Detect which cell encompasses the target text, then output its [X, Y] center coordinate. 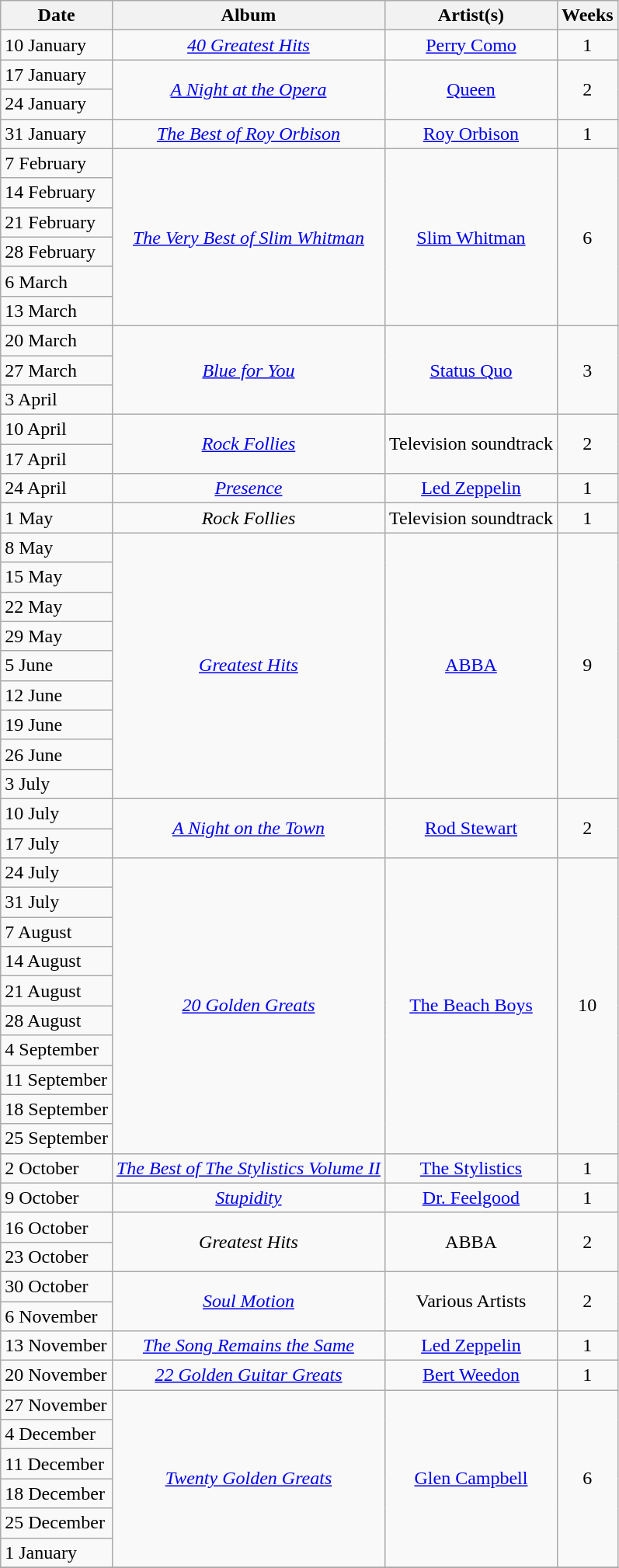
17 April [57, 459]
10 July [57, 813]
30 October [57, 1286]
11 September [57, 1080]
The Stylistics [471, 1168]
Stupidity [249, 1198]
Weeks [587, 16]
A Night at the Opera [249, 89]
24 January [57, 104]
Album [249, 16]
14 August [57, 961]
3 [587, 370]
Glen Campbell [471, 1479]
Date [57, 16]
25 December [57, 1523]
The Best of Roy Orbison [249, 134]
3 April [57, 400]
A Night on the Town [249, 828]
Slim Whitman [471, 237]
20 March [57, 340]
12 June [57, 695]
24 April [57, 488]
26 June [57, 754]
19 June [57, 725]
31 January [57, 134]
5 June [57, 666]
21 February [57, 222]
15 May [57, 577]
The Song Remains the Same [249, 1346]
Queen [471, 89]
13 November [57, 1346]
6 March [57, 281]
Various Artists [471, 1301]
29 May [57, 636]
Roy Orbison [471, 134]
Bert Weedon [471, 1375]
2 October [57, 1168]
Blue for You [249, 370]
25 September [57, 1139]
21 August [57, 991]
13 March [57, 311]
14 February [57, 193]
6 November [57, 1316]
10 January [57, 45]
16 October [57, 1227]
Perry Como [471, 45]
The Beach Boys [471, 1007]
27 March [57, 370]
28 August [57, 1020]
Twenty Golden Greats [249, 1479]
18 September [57, 1109]
17 July [57, 843]
11 December [57, 1464]
28 February [57, 252]
7 August [57, 932]
Presence [249, 488]
Soul Motion [249, 1301]
22 May [57, 607]
The Very Best of Slim Whitman [249, 237]
24 July [57, 873]
4 September [57, 1050]
7 February [57, 163]
4 December [57, 1434]
Dr. Feelgood [471, 1198]
20 Golden Greats [249, 1007]
Artist(s) [471, 16]
18 December [57, 1493]
1 May [57, 518]
23 October [57, 1257]
3 July [57, 784]
9 [587, 666]
20 November [57, 1375]
8 May [57, 548]
9 October [57, 1198]
1 January [57, 1552]
17 January [57, 75]
40 Greatest Hits [249, 45]
10 [587, 1007]
27 November [57, 1405]
22 Golden Guitar Greats [249, 1375]
The Best of The Stylistics Volume II [249, 1168]
31 July [57, 902]
10 April [57, 429]
Rod Stewart [471, 828]
Status Quo [471, 370]
